Scan for the cell matching the given text and deliver its (x, y) coordinate at center. 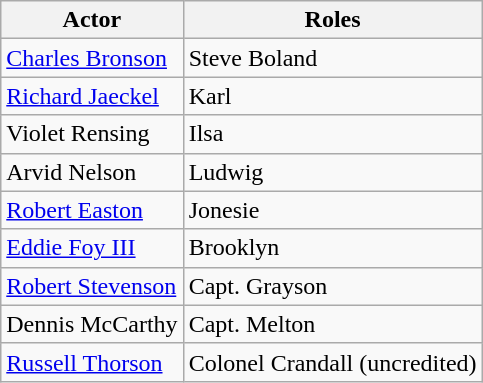
Capt. Melton (332, 324)
Steve Boland (332, 58)
Robert Stevenson (92, 286)
Colonel Crandall (uncredited) (332, 362)
Russell Thorson (92, 362)
Roles (332, 20)
Dennis McCarthy (92, 324)
Richard Jaeckel (92, 96)
Capt. Grayson (332, 286)
Ilsa (332, 134)
Karl (332, 96)
Arvid Nelson (92, 172)
Actor (92, 20)
Brooklyn (332, 248)
Robert Easton (92, 210)
Violet Rensing (92, 134)
Charles Bronson (92, 58)
Ludwig (332, 172)
Jonesie (332, 210)
Eddie Foy III (92, 248)
